Return [x, y] of the center of cell containing provided text 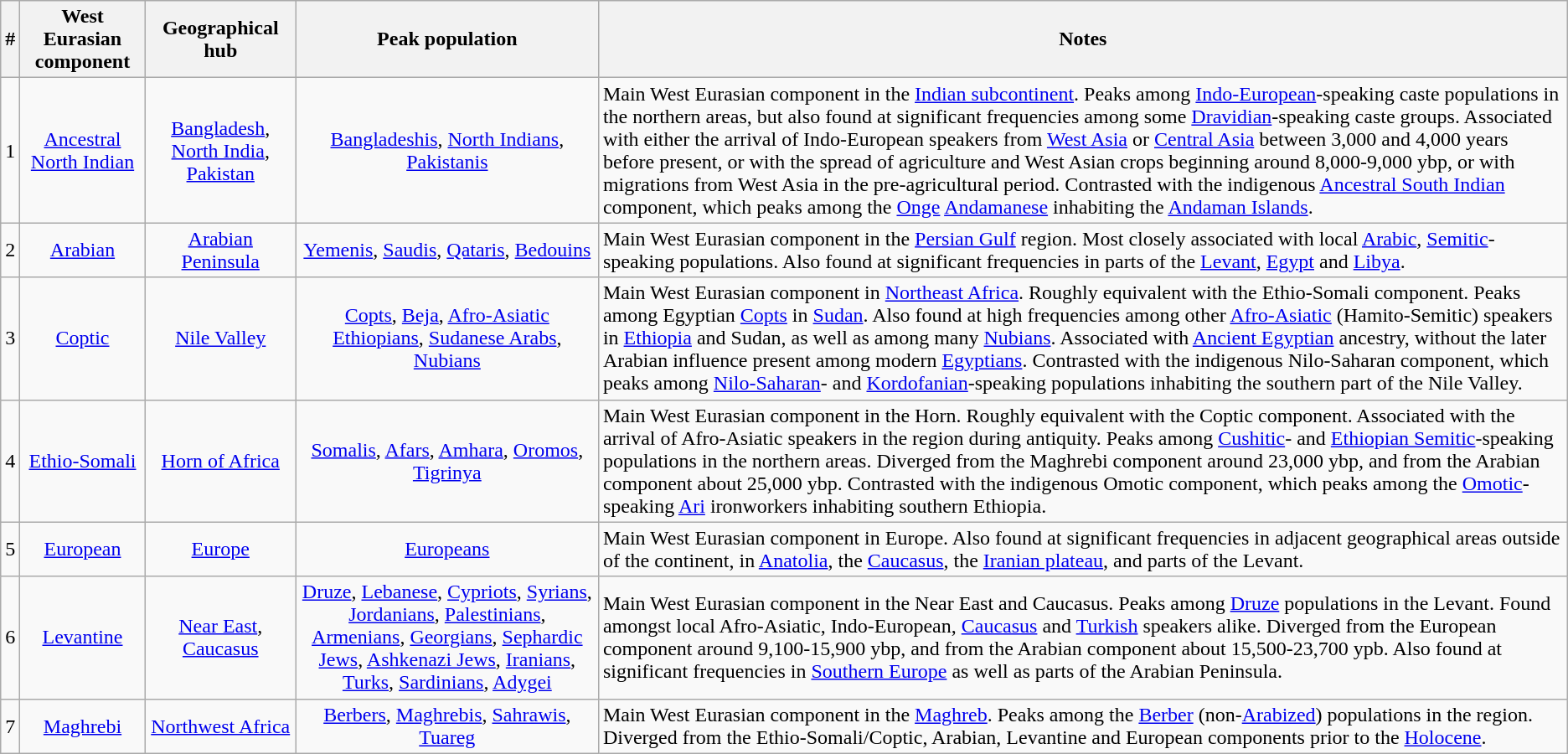
Bangladeshis, North Indians, Pakistanis [447, 151]
Maghrebi [82, 726]
2 [10, 250]
Levantine [82, 638]
6 [10, 638]
1 [10, 151]
5 [10, 550]
# [10, 39]
Berbers, Maghrebis, Sahrawis, Tuareg [447, 726]
Notes [1082, 39]
Arabian Peninsula [220, 250]
Geographical hub [220, 39]
Europe [220, 550]
Europeans [447, 550]
Near East, Caucasus [220, 638]
Arabian [82, 250]
Horn of Africa [220, 461]
Northwest Africa [220, 726]
7 [10, 726]
Coptic [82, 338]
Peak population [447, 39]
European [82, 550]
Yemenis, Saudis, Qataris, Bedouins [447, 250]
West Eurasian component [82, 39]
3 [10, 338]
Ethio-Somali [82, 461]
Somalis, Afars, Amhara, Oromos, Tigrinya [447, 461]
Copts, Beja, Afro-Asiatic Ethiopians, Sudanese Arabs, Nubians [447, 338]
4 [10, 461]
Ancestral North Indian [82, 151]
Nile Valley [220, 338]
Bangladesh, North India, Pakistan [220, 151]
